Determine the [X, Y] coordinate at the center of the cell enclosing the given text.  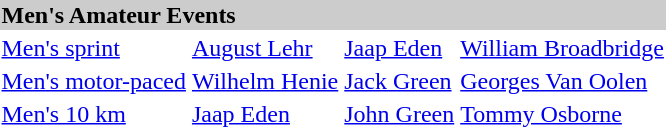
William Broadbridge [562, 48]
Men's sprint [94, 48]
Georges Van Oolen [562, 81]
Wilhelm Henie [264, 81]
Jack Green [400, 81]
Men's motor-paced [94, 81]
Jaap Eden [400, 48]
Men's Amateur Events [332, 15]
August Lehr [264, 48]
